Find where the given text appears and provide that cell's center as [x, y] coordinate. 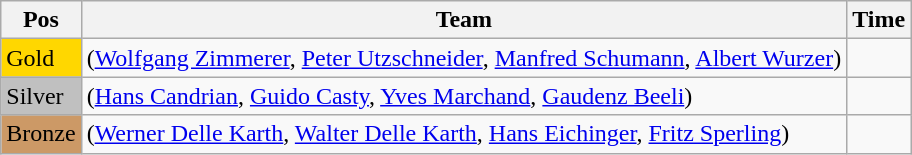
(Wolfgang Zimmerer, Peter Utzschneider, Manfred Schumann, Albert Wurzer) [464, 58]
Time [879, 20]
Silver [41, 96]
Gold [41, 58]
Team [464, 20]
(Hans Candrian, Guido Casty, Yves Marchand, Gaudenz Beeli) [464, 96]
Bronze [41, 134]
(Werner Delle Karth, Walter Delle Karth, Hans Eichinger, Fritz Sperling) [464, 134]
Pos [41, 20]
